Scan for the cell matching the given text and deliver its [X, Y] coordinate at center. 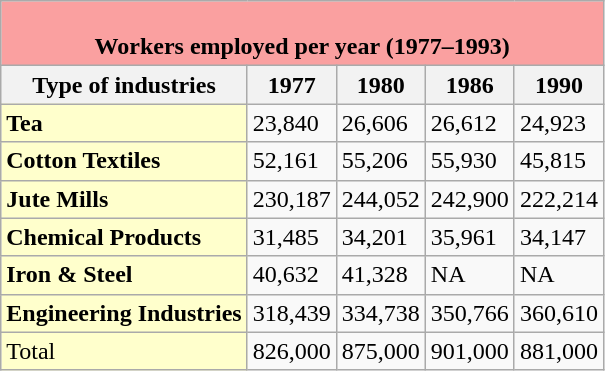
Chemical Products [124, 237]
318,439 [292, 313]
1977 [292, 85]
230,187 [292, 199]
24,923 [558, 123]
55,930 [470, 161]
1990 [558, 85]
26,612 [470, 123]
881,000 [558, 351]
Type of industries [124, 85]
244,052 [380, 199]
Iron & Steel [124, 275]
52,161 [292, 161]
875,000 [380, 351]
Total [124, 351]
34,147 [558, 237]
26,606 [380, 123]
31,485 [292, 237]
1986 [470, 85]
Engineering Industries [124, 313]
Workers employed per year (1977–1993) [302, 34]
55,206 [380, 161]
23,840 [292, 123]
34,201 [380, 237]
334,738 [380, 313]
826,000 [292, 351]
45,815 [558, 161]
1980 [380, 85]
242,900 [470, 199]
Jute Mills [124, 199]
41,328 [380, 275]
Cotton Textiles [124, 161]
40,632 [292, 275]
350,766 [470, 313]
901,000 [470, 351]
Tea [124, 123]
222,214 [558, 199]
360,610 [558, 313]
35,961 [470, 237]
